Capture the cell that displays the provided text and extract its (x, y) central coordinate. 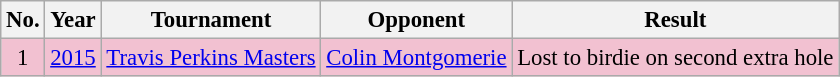
2015 (73, 58)
1 (23, 58)
Travis Perkins Masters (211, 58)
Opponent (416, 20)
Tournament (211, 20)
Colin Montgomerie (416, 58)
Result (676, 20)
No. (23, 20)
Lost to birdie on second extra hole (676, 58)
Year (73, 20)
